Locate the cell with the specified text and output its (X, Y) center coordinate. 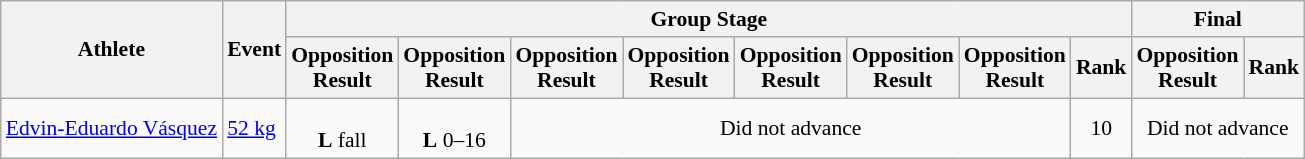
Group Stage (708, 19)
Final (1218, 19)
Athlete (112, 50)
10 (1102, 128)
L 0–16 (454, 128)
L fall (342, 128)
Edvin-Eduardo Vásquez (112, 128)
Event (254, 50)
52 kg (254, 128)
